Locate the cell with the specified text and output its (x, y) center coordinate. 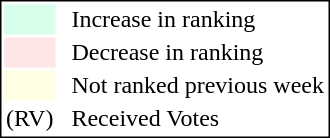
Increase in ranking (198, 19)
Not ranked previous week (198, 85)
(RV) (29, 119)
Decrease in ranking (198, 53)
Received Votes (198, 119)
